From the cell containing the given text, extract its center point as (X, Y) coordinate. 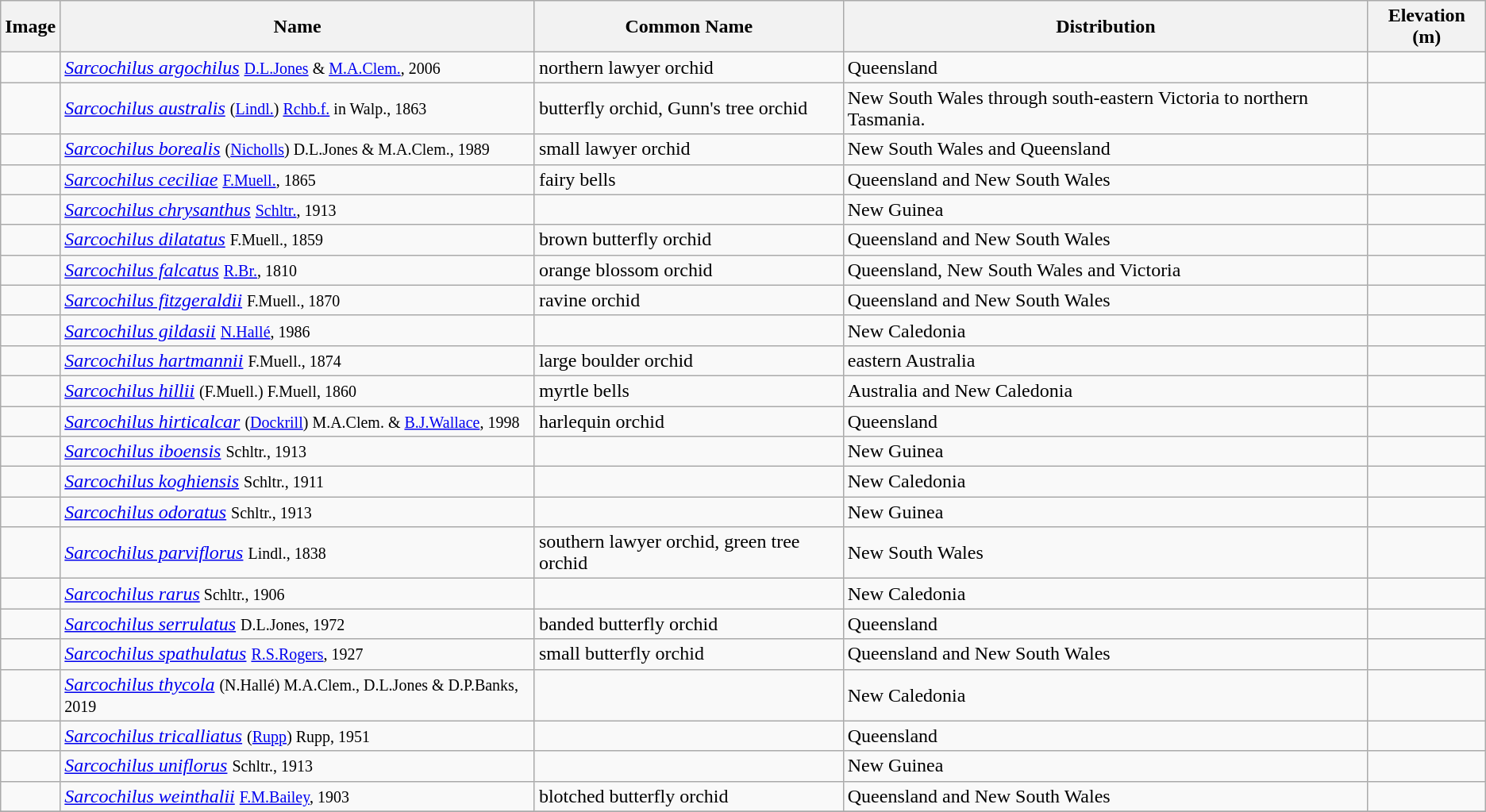
Elevation (m) (1426, 27)
Sarcochilus fitzgeraldii F.Muell., 1870 (298, 300)
Sarcochilus gildasii N.Hallé, 1986 (298, 330)
Sarcochilus hartmannii F.Muell., 1874 (298, 360)
eastern Australia (1105, 360)
Distribution (1105, 27)
New South Wales and Queensland (1105, 149)
Sarcochilus australis (Lindl.) Rchb.f. in Walp., 1863 (298, 108)
Sarcochilus borealis (Nicholls) D.L.Jones & M.A.Clem., 1989 (298, 149)
Sarcochilus iboensis Schltr., 1913 (298, 452)
small lawyer orchid (689, 149)
fairy bells (689, 179)
New South Wales through south-eastern Victoria to northern Tasmania. (1105, 108)
Sarcochilus dilatatus F.Muell., 1859 (298, 240)
Sarcochilus hillii (F.Muell.) F.Muell, 1860 (298, 391)
Australia and New Caledonia (1105, 391)
Sarcochilus odoratus Schltr., 1913 (298, 512)
large boulder orchid (689, 360)
Sarcochilus ceciliae F.Muell., 1865 (298, 179)
ravine orchid (689, 300)
Image (30, 27)
southern lawyer orchid, green tree orchid (689, 552)
Sarcochilus rarus Schltr., 1906 (298, 594)
Sarcochilus serrulatus D.L.Jones, 1972 (298, 624)
orange blossom orchid (689, 270)
Sarcochilus spathulatus R.S.Rogers, 1927 (298, 654)
butterfly orchid, Gunn's tree orchid (689, 108)
New South Wales (1105, 552)
Queensland, New South Wales and Victoria (1105, 270)
brown butterfly orchid (689, 240)
Sarcochilus tricalliatus (Rupp) Rupp, 1951 (298, 736)
Sarcochilus argochilus D.L.Jones & M.A.Clem., 2006 (298, 67)
Sarcochilus koghiensis Schltr., 1911 (298, 482)
Common Name (689, 27)
Sarcochilus weinthalii F.M.Bailey, 1903 (298, 796)
Name (298, 27)
small butterfly orchid (689, 654)
banded butterfly orchid (689, 624)
Sarcochilus hirticalcar (Dockrill) M.A.Clem. & B.J.Wallace, 1998 (298, 421)
Sarcochilus thycola (N.Hallé) M.A.Clem., D.L.Jones & D.P.Banks, 2019 (298, 695)
Sarcochilus uniflorus Schltr., 1913 (298, 766)
northern lawyer orchid (689, 67)
blotched butterfly orchid (689, 796)
Sarcochilus parviflorus Lindl., 1838 (298, 552)
harlequin orchid (689, 421)
Sarcochilus falcatus R.Br., 1810 (298, 270)
Sarcochilus chrysanthus Schltr., 1913 (298, 210)
myrtle bells (689, 391)
